From the cell containing the given text, extract its center point as [x, y] coordinate. 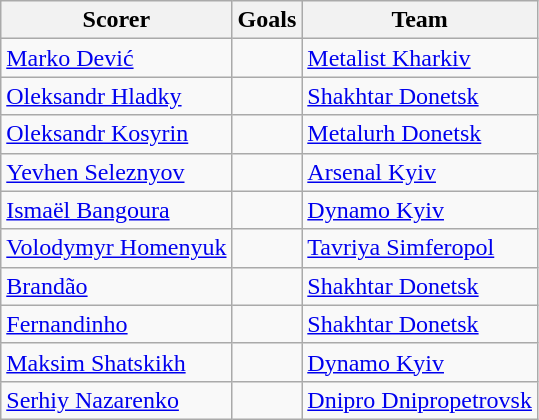
Yevhen Seleznyov [116, 172]
Metalist Kharkiv [420, 58]
Arsenal Kyiv [420, 172]
Marko Dević [116, 58]
Scorer [116, 20]
Tavriya Simferopol [420, 248]
Oleksandr Kosyrin [116, 134]
Serhiy Nazarenko [116, 400]
Fernandinho [116, 324]
Team [420, 20]
Oleksandr Hladky [116, 96]
Ismaël Bangoura [116, 210]
Maksim Shatskikh [116, 362]
Goals [267, 20]
Dnipro Dnipropetrovsk [420, 400]
Volodymyr Homenyuk [116, 248]
Brandão [116, 286]
Metalurh Donetsk [420, 134]
